Determine the [x, y] coordinate at the center of the cell enclosing the given text.  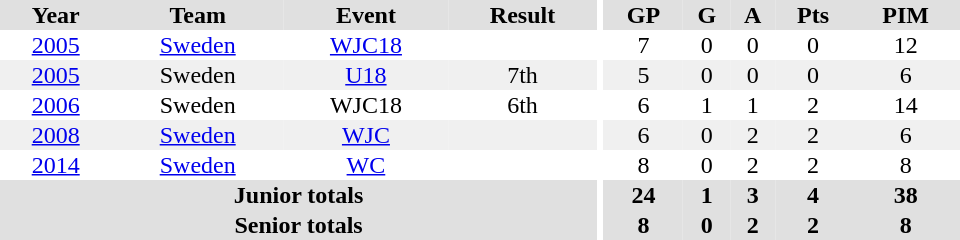
Pts [813, 15]
6th [522, 105]
U18 [366, 75]
4 [813, 195]
5 [644, 75]
38 [906, 195]
2008 [56, 135]
Senior totals [298, 225]
Team [198, 15]
WC [366, 165]
7 [644, 45]
WJC [366, 135]
3 [752, 195]
Event [366, 15]
G [706, 15]
7th [522, 75]
24 [644, 195]
GP [644, 15]
14 [906, 105]
2006 [56, 105]
PIM [906, 15]
12 [906, 45]
2014 [56, 165]
Year [56, 15]
Junior totals [298, 195]
A [752, 15]
Result [522, 15]
